Return the [X, Y] coordinate for the center point of the cell that contains the specified text.  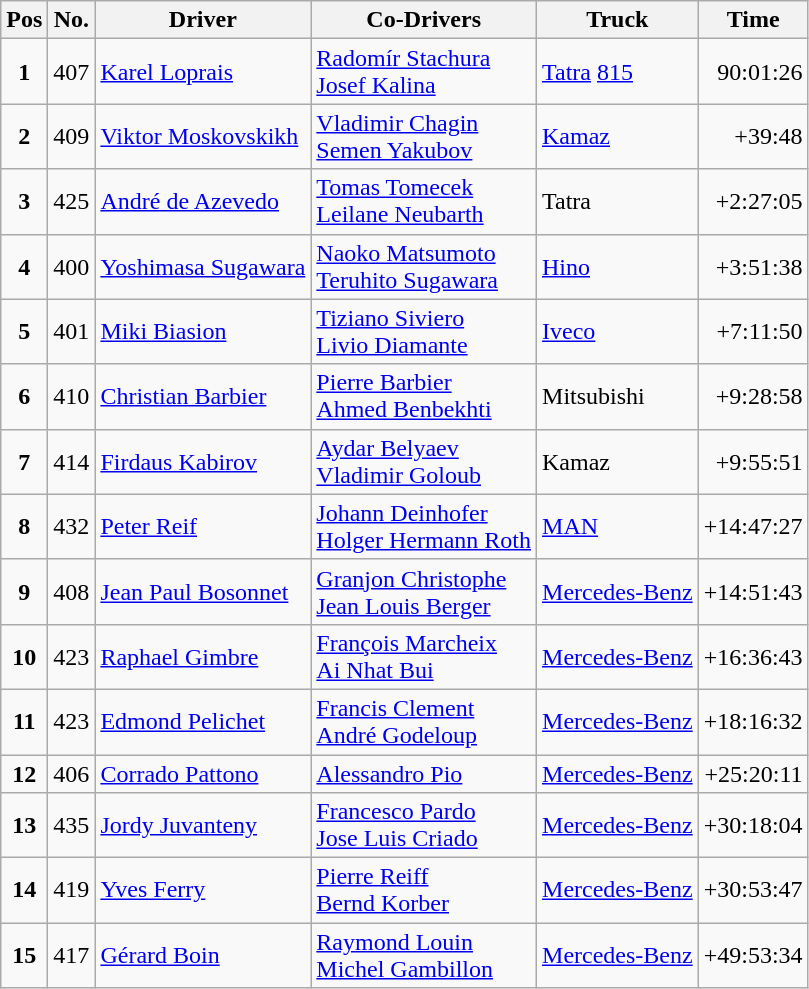
Time [753, 20]
Radomír Stachura Josef Kalina [424, 72]
Aydar Belyaev Vladimir Goloub [424, 462]
+9:55:51 [753, 462]
425 [72, 202]
432 [72, 526]
408 [72, 592]
+25:20:11 [753, 773]
Iveco [618, 332]
François Marcheix Ai Nhat Bui [424, 656]
Peter Reif [203, 526]
No. [72, 20]
Vladimir Chagin Semen Yakubov [424, 136]
Tatra 815 [618, 72]
9 [24, 592]
+30:53:47 [753, 890]
Co-Drivers [424, 20]
Miki Biasion [203, 332]
Driver [203, 20]
+9:28:58 [753, 396]
+2:27:05 [753, 202]
Karel Loprais [203, 72]
Gérard Boin [203, 956]
Tiziano Siviero Livio Diamante [424, 332]
+14:51:43 [753, 592]
Francesco Pardo Jose Luis Criado [424, 826]
14 [24, 890]
Yoshimasa Sugawara [203, 266]
8 [24, 526]
Naoko Matsumoto Teruhito Sugawara [424, 266]
Tatra [618, 202]
Alessandro Pio [424, 773]
Raymond Louin Michel Gambillon [424, 956]
11 [24, 722]
407 [72, 72]
+16:36:43 [753, 656]
Mitsubishi [618, 396]
3 [24, 202]
+49:53:34 [753, 956]
+30:18:04 [753, 826]
Christian Barbier [203, 396]
André de Azevedo [203, 202]
406 [72, 773]
435 [72, 826]
+7:11:50 [753, 332]
Granjon Christophe Jean Louis Berger [424, 592]
+14:47:27 [753, 526]
Tomas Tomecek Leilane Neubarth [424, 202]
15 [24, 956]
Truck [618, 20]
414 [72, 462]
400 [72, 266]
1 [24, 72]
6 [24, 396]
12 [24, 773]
409 [72, 136]
13 [24, 826]
5 [24, 332]
+18:16:32 [753, 722]
417 [72, 956]
Jean Paul Bosonnet [203, 592]
Raphael Gimbre [203, 656]
+3:51:38 [753, 266]
419 [72, 890]
Pos [24, 20]
Viktor Moskovskikh [203, 136]
Johann Deinhofer Holger Hermann Roth [424, 526]
Pierre Reiff Bernd Korber [424, 890]
Yves Ferry [203, 890]
90:01:26 [753, 72]
10 [24, 656]
2 [24, 136]
401 [72, 332]
7 [24, 462]
Francis Clement André Godeloup [424, 722]
MAN [618, 526]
4 [24, 266]
Corrado Pattono [203, 773]
+39:48 [753, 136]
Hino [618, 266]
Firdaus Kabirov [203, 462]
Edmond Pelichet [203, 722]
410 [72, 396]
Jordy Juvanteny [203, 826]
Pierre Barbier Ahmed Benbekhti [424, 396]
